Provide the (X, Y) coordinate of the cell's center where the given text is located.  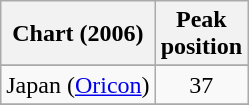
Peakposition (201, 34)
Japan (Oricon) (78, 85)
37 (201, 85)
Chart (2006) (78, 34)
